Return the (x, y) coordinate for the center point of the cell that contains the specified text.  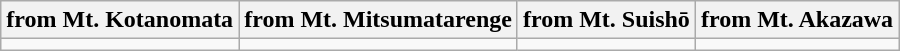
from Mt. Akazawa (796, 20)
from Mt. Suishō (606, 20)
from Mt. Kotanomata (120, 20)
from Mt. Mitsumatarenge (378, 20)
